Detect which cell encompasses the target text, then output its (x, y) center coordinate. 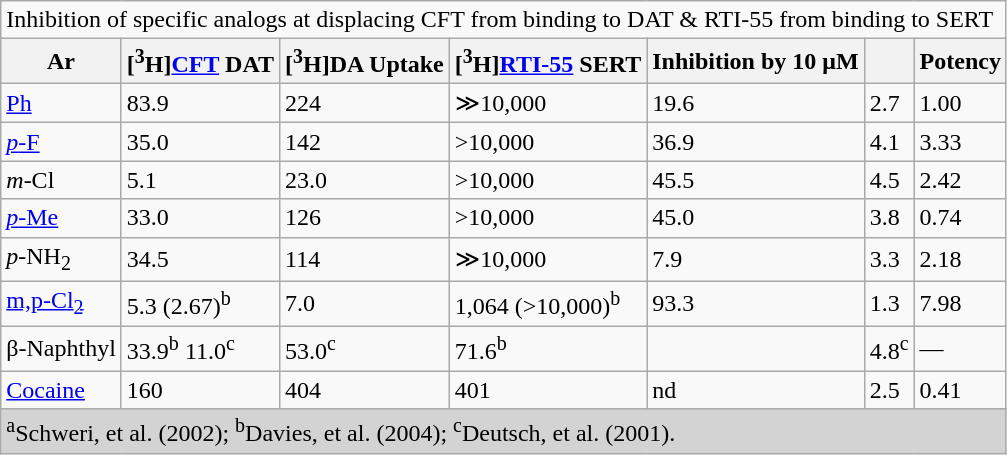
Cocaine (62, 390)
7.98 (960, 304)
Inhibition of specific analogs at displacing CFT from binding to DAT & RTI-55 from binding to SERT (504, 20)
4.1 (889, 142)
m-Cl (62, 180)
Inhibition by 10 μM (756, 62)
4.5 (889, 180)
35.0 (200, 142)
7.0 (365, 304)
45.5 (756, 180)
53.0c (365, 348)
[3H]DA Uptake (365, 62)
— (960, 348)
160 (200, 390)
34.5 (200, 259)
p-NH2 (62, 259)
0.41 (960, 390)
2.7 (889, 103)
Ar (62, 62)
Ph (62, 103)
2.5 (889, 390)
23.0 (365, 180)
p-F (62, 142)
[3H]CFT DAT (200, 62)
126 (365, 218)
2.42 (960, 180)
3.8 (889, 218)
m,p-Cl2 (62, 304)
33.9b 11.0c (200, 348)
7.9 (756, 259)
β-Naphthyl (62, 348)
aSchweri, et al. (2002); bDavies, et al. (2004); cDeutsch, et al. (2001). (504, 432)
142 (365, 142)
401 (548, 390)
Potency (960, 62)
1.3 (889, 304)
114 (365, 259)
5.1 (200, 180)
83.9 (200, 103)
nd (756, 390)
5.3 (2.67)b (200, 304)
19.6 (756, 103)
71.6b (548, 348)
93.3 (756, 304)
36.9 (756, 142)
4.8c (889, 348)
45.0 (756, 218)
33.0 (200, 218)
p-Me (62, 218)
404 (365, 390)
1,064 (>10,000)b (548, 304)
2.18 (960, 259)
224 (365, 103)
[3H]RTI-55 SERT (548, 62)
1.00 (960, 103)
3.3 (889, 259)
3.33 (960, 142)
0.74 (960, 218)
